Return the [x, y] coordinate for the center point of the cell that contains the specified text.  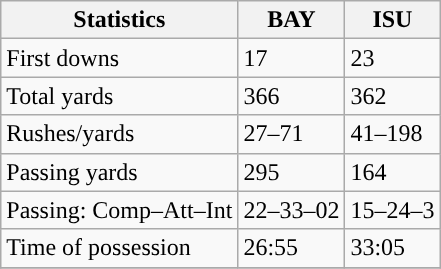
Passing: Comp–Att–Int [120, 210]
164 [392, 172]
26:55 [292, 248]
27–71 [292, 134]
15–24–3 [392, 210]
362 [392, 96]
First downs [120, 58]
Statistics [120, 20]
23 [392, 58]
BAY [292, 20]
33:05 [392, 248]
Rushes/yards [120, 134]
ISU [392, 20]
17 [292, 58]
Time of possession [120, 248]
366 [292, 96]
Passing yards [120, 172]
41–198 [392, 134]
Total yards [120, 96]
295 [292, 172]
22–33–02 [292, 210]
